Identify which cell holds the provided text, then report its (x, y) central coordinate. 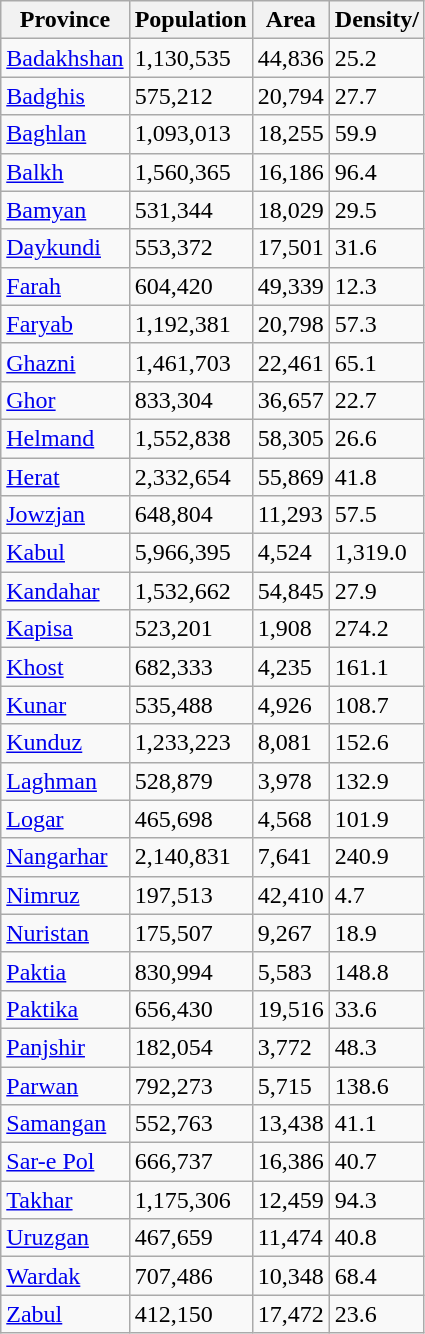
40.7 (376, 1162)
29.5 (376, 210)
33.6 (376, 1009)
830,994 (190, 971)
36,657 (290, 400)
148.8 (376, 971)
18,029 (290, 210)
Nuristan (65, 933)
94.3 (376, 1200)
12.3 (376, 286)
138.6 (376, 1085)
1,175,306 (190, 1200)
57.3 (376, 324)
412,150 (190, 1314)
17,472 (290, 1314)
3,772 (290, 1047)
18.9 (376, 933)
197,513 (190, 895)
41.1 (376, 1124)
Nangarhar (65, 857)
1,130,535 (190, 58)
Samangan (65, 1124)
8,081 (290, 743)
4.7 (376, 895)
54,845 (290, 591)
528,879 (190, 781)
1,319.0 (376, 553)
531,344 (190, 210)
2,332,654 (190, 477)
57.5 (376, 515)
5,583 (290, 971)
55,869 (290, 477)
1,552,838 (190, 438)
Logar (65, 819)
Badakhshan (65, 58)
Badghis (65, 96)
42,410 (290, 895)
27.9 (376, 591)
48.3 (376, 1047)
Balkh (65, 172)
274.2 (376, 629)
49,339 (290, 286)
Uruzgan (65, 1238)
Helmand (65, 438)
41.8 (376, 477)
707,486 (190, 1276)
Nimruz (65, 895)
5,715 (290, 1085)
Baghlan (65, 134)
4,235 (290, 667)
Khost (65, 667)
152.6 (376, 743)
Paktika (65, 1009)
96.4 (376, 172)
648,804 (190, 515)
Density/ (376, 20)
Kabul (65, 553)
604,420 (190, 286)
40.8 (376, 1238)
1,192,381 (190, 324)
1,560,365 (190, 172)
1,461,703 (190, 362)
16,186 (290, 172)
11,474 (290, 1238)
Daykundi (65, 248)
Kunar (65, 705)
Kunduz (65, 743)
65.1 (376, 362)
68.4 (376, 1276)
5,966,395 (190, 553)
58,305 (290, 438)
16,386 (290, 1162)
108.7 (376, 705)
Bamyan (65, 210)
792,273 (190, 1085)
Ghor (65, 400)
552,763 (190, 1124)
12,459 (290, 1200)
132.9 (376, 781)
18,255 (290, 134)
Population (190, 20)
11,293 (290, 515)
31.6 (376, 248)
2,140,831 (190, 857)
465,698 (190, 819)
9,267 (290, 933)
Panjshir (65, 1047)
575,212 (190, 96)
Area (290, 20)
833,304 (190, 400)
19,516 (290, 1009)
523,201 (190, 629)
3,978 (290, 781)
7,641 (290, 857)
Herat (65, 477)
4,524 (290, 553)
Faryab (65, 324)
553,372 (190, 248)
44,836 (290, 58)
1,093,013 (190, 134)
27.7 (376, 96)
Takhar (65, 1200)
666,737 (190, 1162)
23.6 (376, 1314)
182,054 (190, 1047)
161.1 (376, 667)
59.9 (376, 134)
682,333 (190, 667)
20,794 (290, 96)
26.6 (376, 438)
4,926 (290, 705)
Province (65, 20)
Ghazni (65, 362)
20,798 (290, 324)
Sar-e Pol (65, 1162)
22.7 (376, 400)
1,532,662 (190, 591)
Kandahar (65, 591)
175,507 (190, 933)
13,438 (290, 1124)
Zabul (65, 1314)
25.2 (376, 58)
101.9 (376, 819)
1,908 (290, 629)
Jowzjan (65, 515)
Parwan (65, 1085)
656,430 (190, 1009)
Kapisa (65, 629)
Paktia (65, 971)
240.9 (376, 857)
4,568 (290, 819)
22,461 (290, 362)
Farah (65, 286)
535,488 (190, 705)
17,501 (290, 248)
10,348 (290, 1276)
Wardak (65, 1276)
467,659 (190, 1238)
Laghman (65, 781)
1,233,223 (190, 743)
